Extract the [x, y] coordinate from the center of the cell holding the provided text.  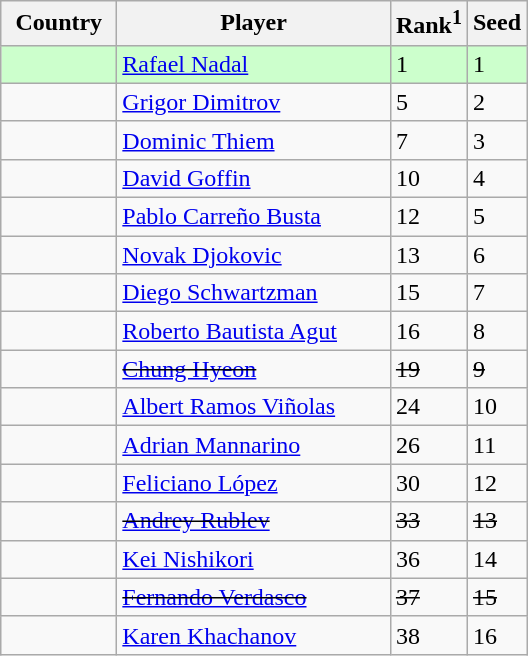
Andrey Rublev [254, 521]
Dominic Thiem [254, 140]
37 [428, 597]
Roberto Bautista Agut [254, 331]
Diego Schwartzman [254, 293]
9 [496, 369]
4 [496, 178]
14 [496, 559]
3 [496, 140]
Feliciano López [254, 483]
Albert Ramos Viñolas [254, 407]
Karen Khachanov [254, 635]
24 [428, 407]
33 [428, 521]
19 [428, 369]
30 [428, 483]
David Goffin [254, 178]
Pablo Carreño Busta [254, 217]
26 [428, 445]
Fernando Verdasco [254, 597]
6 [496, 255]
11 [496, 445]
Rafael Nadal [254, 64]
Rank1 [428, 24]
38 [428, 635]
Country [59, 24]
Kei Nishikori [254, 559]
36 [428, 559]
Chung Hyeon [254, 369]
Adrian Mannarino [254, 445]
Player [254, 24]
Seed [496, 24]
Novak Djokovic [254, 255]
Grigor Dimitrov [254, 102]
2 [496, 102]
8 [496, 331]
